Provide the [X, Y] coordinate of the cell's center where the given text is located.  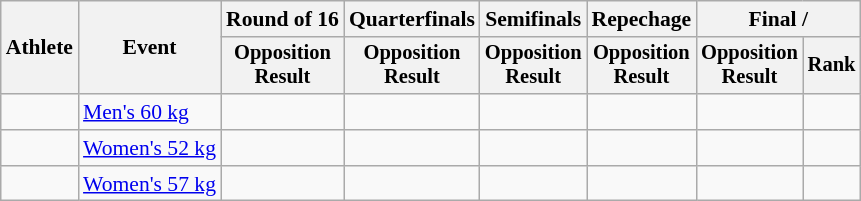
Semifinals [534, 19]
Round of 16 [282, 19]
Final / [778, 19]
Women's 52 kg [150, 148]
Event [150, 48]
Rank [832, 66]
Repechage [642, 19]
Quarterfinals [412, 19]
Athlete [40, 48]
Men's 60 kg [150, 112]
